Return the (x, y) coordinate for the center point of the cell that contains the specified text.  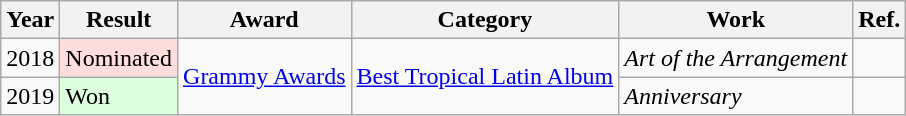
Art of the Arrangement (736, 58)
Ref. (880, 20)
Result (119, 20)
Anniversary (736, 96)
Year (30, 20)
2018 (30, 58)
Grammy Awards (265, 77)
Best Tropical Latin Album (485, 77)
2019 (30, 96)
Category (485, 20)
Nominated (119, 58)
Work (736, 20)
Won (119, 96)
Award (265, 20)
